Determine the (x, y) coordinate at the center of the cell enclosing the given text.  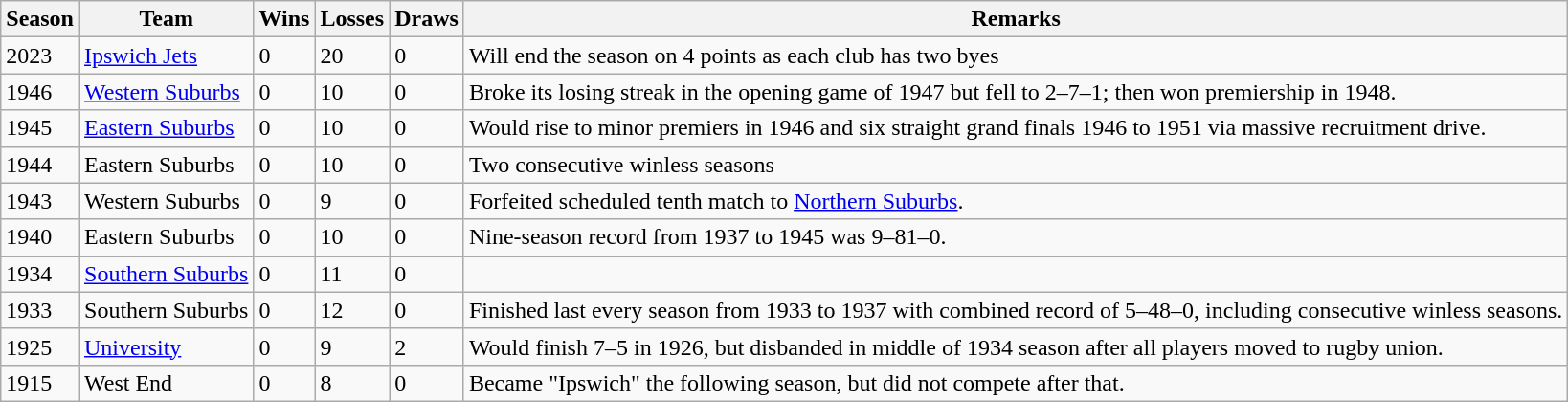
Forfeited scheduled tenth match to Northern Suburbs. (1016, 201)
Remarks (1016, 19)
1915 (40, 383)
2 (427, 346)
1934 (40, 274)
Ipswich Jets (166, 56)
8 (352, 383)
Became "Ipswich" the following season, but did not compete after that. (1016, 383)
12 (352, 310)
1944 (40, 165)
Wins (284, 19)
University (166, 346)
1940 (40, 237)
Nine-season record from 1937 to 1945 was 9–81–0. (1016, 237)
Team (166, 19)
Losses (352, 19)
Would finish 7–5 in 1926, but disbanded in middle of 1934 season after all players moved to rugby union. (1016, 346)
1925 (40, 346)
Two consecutive winless seasons (1016, 165)
Finished last every season from 1933 to 1937 with combined record of 5–48–0, including consecutive winless seasons. (1016, 310)
1943 (40, 201)
11 (352, 274)
1933 (40, 310)
1946 (40, 92)
2023 (40, 56)
Will end the season on 4 points as each club has two byes (1016, 56)
Broke its losing streak in the opening game of 1947 but fell to 2–7–1; then won premiership in 1948. (1016, 92)
Would rise to minor premiers in 1946 and six straight grand finals 1946 to 1951 via massive recruitment drive. (1016, 128)
20 (352, 56)
1945 (40, 128)
Season (40, 19)
West End (166, 383)
Draws (427, 19)
